Scan for the cell matching the given text and deliver its [X, Y] coordinate at center. 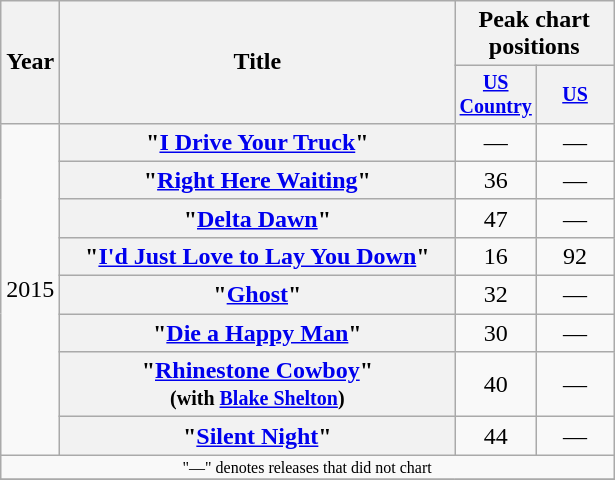
47 [496, 218]
30 [496, 333]
Peak chartpositions [534, 34]
"I'd Just Love to Lay You Down" [258, 256]
US [576, 94]
92 [576, 256]
"—" denotes releases that did not chart [308, 467]
36 [496, 180]
USCountry [496, 94]
"Rhinestone Cowboy"(with Blake Shelton) [258, 384]
2015 [30, 289]
Year [30, 62]
"Ghost" [258, 295]
"Delta Dawn" [258, 218]
32 [496, 295]
"Silent Night" [258, 436]
44 [496, 436]
"I Drive Your Truck" [258, 142]
"Right Here Waiting" [258, 180]
40 [496, 384]
"Die a Happy Man" [258, 333]
16 [496, 256]
Title [258, 62]
